Search for the cell housing the specified text and yield its (X, Y) center coordinate. 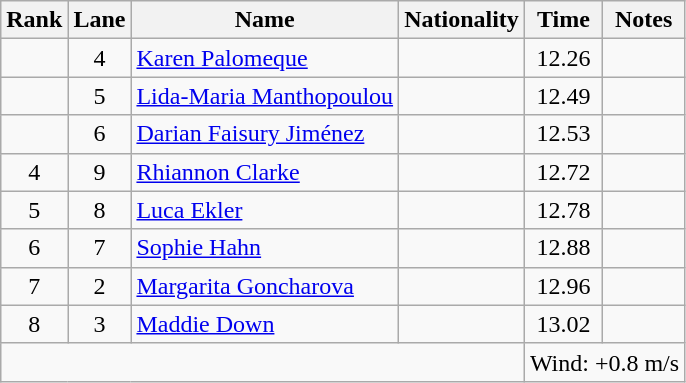
Name (265, 20)
Karen Palomeque (265, 58)
Nationality (462, 20)
Wind: +0.8 m/s (604, 362)
Rhiannon Clarke (265, 172)
Lane (100, 20)
12.78 (563, 210)
12.53 (563, 134)
12.49 (563, 96)
Lida-Maria Manthopoulou (265, 96)
12.72 (563, 172)
Notes (643, 20)
Darian Faisury Jiménez (265, 134)
Sophie Hahn (265, 248)
Maddie Down (265, 324)
9 (100, 172)
13.02 (563, 324)
2 (100, 286)
12.96 (563, 286)
Margarita Goncharova (265, 286)
Rank (34, 20)
Time (563, 20)
12.26 (563, 58)
3 (100, 324)
Luca Ekler (265, 210)
12.88 (563, 248)
